Capture the cell that displays the provided text and extract its [x, y] central coordinate. 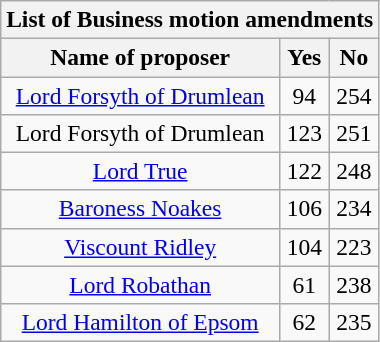
Lord Hamilton of Epsom [140, 322]
Yes [305, 57]
234 [354, 209]
Viscount Ridley [140, 247]
248 [354, 171]
106 [305, 209]
254 [354, 95]
223 [354, 247]
104 [305, 247]
No [354, 57]
Name of proposer [140, 57]
251 [354, 133]
123 [305, 133]
94 [305, 95]
List of Business motion amendments [190, 19]
122 [305, 171]
Lord True [140, 171]
61 [305, 285]
Lord Robathan [140, 285]
Baroness Noakes [140, 209]
238 [354, 285]
62 [305, 322]
235 [354, 322]
